Pinpoint the cell where the given text exists, returning its [X, Y] midpoint coordinate. 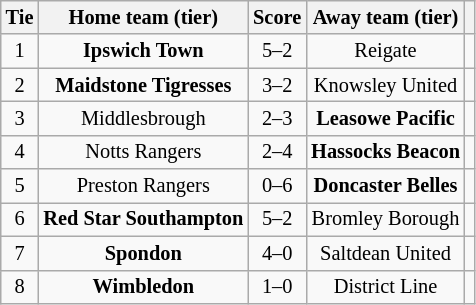
Bromley Borough [386, 219]
Middlesbrough [143, 118]
5 [20, 186]
0–6 [277, 186]
Score [277, 17]
4–0 [277, 253]
Ipswich Town [143, 51]
Preston Rangers [143, 186]
Spondon [143, 253]
2–3 [277, 118]
1 [20, 51]
4 [20, 152]
Doncaster Belles [386, 186]
2 [20, 85]
Hassocks Beacon [386, 152]
3–2 [277, 85]
3 [20, 118]
Away team (tier) [386, 17]
1–0 [277, 287]
2–4 [277, 152]
Notts Rangers [143, 152]
Wimbledon [143, 287]
Reigate [386, 51]
Tie [20, 17]
Saltdean United [386, 253]
Home team (tier) [143, 17]
Leasowe Pacific [386, 118]
Knowsley United [386, 85]
7 [20, 253]
District Line [386, 287]
Red Star Southampton [143, 219]
Maidstone Tigresses [143, 85]
6 [20, 219]
8 [20, 287]
